For the text-containing cell, return its midpoint in [X, Y] coordinate format. 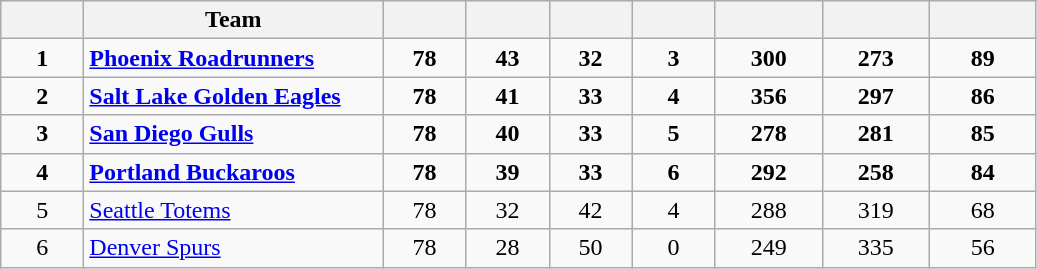
50 [590, 248]
2 [42, 96]
Denver Spurs [234, 248]
39 [508, 172]
Salt Lake Golden Eagles [234, 96]
1 [42, 58]
0 [674, 248]
56 [982, 248]
258 [876, 172]
89 [982, 58]
Team [234, 20]
42 [590, 210]
Phoenix Roadrunners [234, 58]
86 [982, 96]
300 [768, 58]
297 [876, 96]
273 [876, 58]
68 [982, 210]
292 [768, 172]
43 [508, 58]
41 [508, 96]
28 [508, 248]
288 [768, 210]
278 [768, 134]
Seattle Totems [234, 210]
Portland Buckaroos [234, 172]
249 [768, 248]
San Diego Gulls [234, 134]
281 [876, 134]
335 [876, 248]
84 [982, 172]
356 [768, 96]
319 [876, 210]
85 [982, 134]
40 [508, 134]
